Extract the [X, Y] coordinate from the center of the cell holding the provided text.  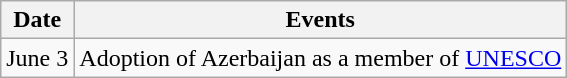
Adoption of Azerbaijan as a member of UNESCO [320, 58]
Events [320, 20]
June 3 [38, 58]
Date [38, 20]
